Detect which cell encompasses the target text, then output its [x, y] center coordinate. 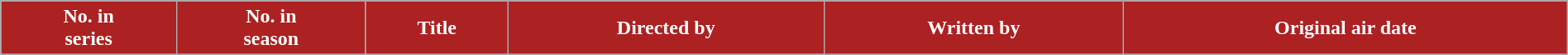
Original air date [1345, 28]
Written by [973, 28]
No. inseries [89, 28]
No. inseason [271, 28]
Title [437, 28]
Directed by [666, 28]
